Scan for the cell matching the given text and deliver its (x, y) coordinate at center. 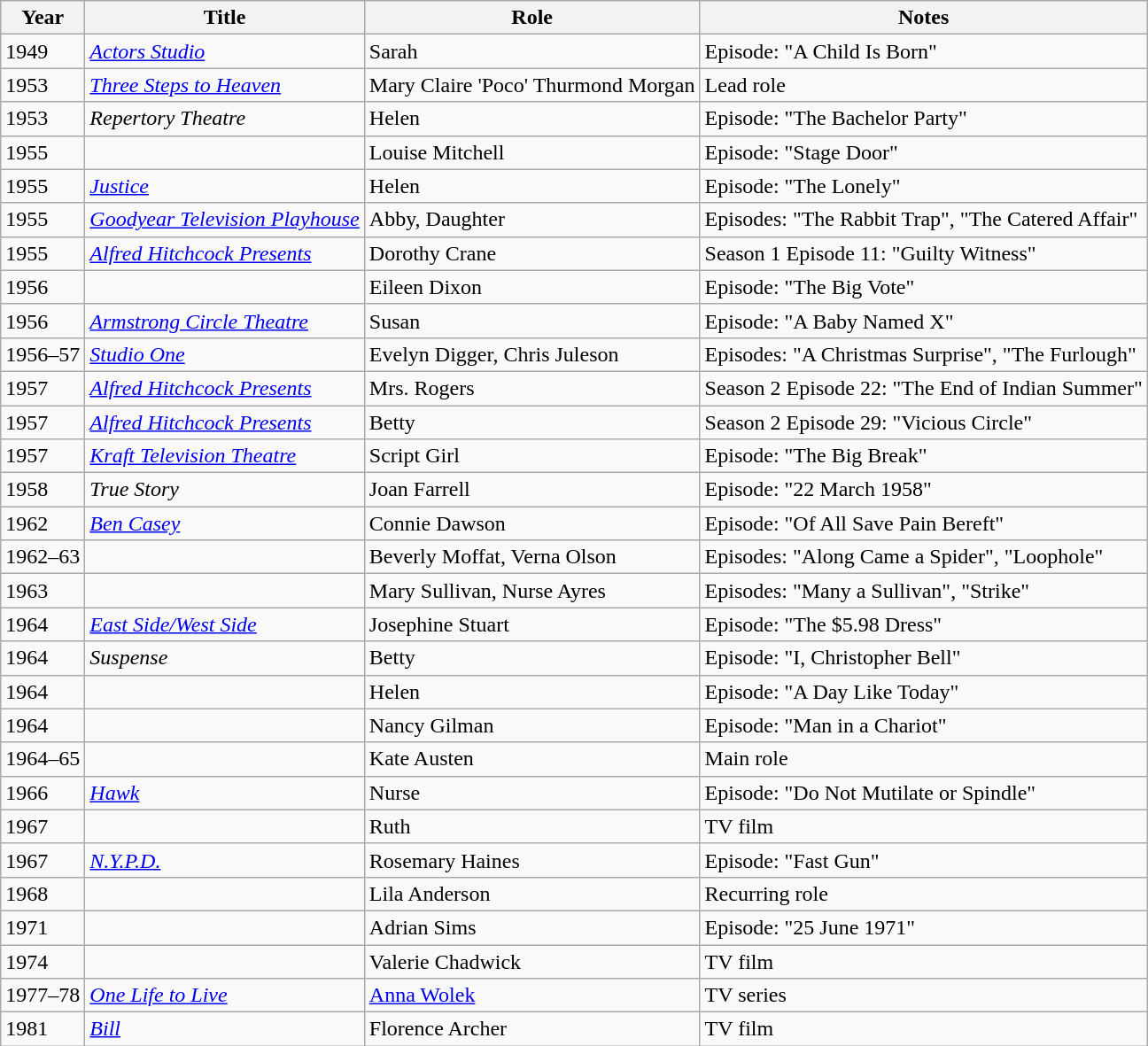
Episode: "A Day Like Today" (923, 692)
Susan (531, 321)
Lila Anderson (531, 894)
Valerie Chadwick (531, 961)
1981 (43, 1029)
Studio One (225, 354)
Dorothy Crane (531, 253)
Episode: "A Child Is Born" (923, 51)
Evelyn Digger, Chris Juleson (531, 354)
Season 2 Episode 29: "Vicious Circle" (923, 422)
Episode: "25 June 1971" (923, 927)
Episode: "A Baby Named X" (923, 321)
Kraft Television Theatre (225, 456)
Goodyear Television Playhouse (225, 220)
Adrian Sims (531, 927)
Episode: "The Lonely" (923, 186)
Abby, Daughter (531, 220)
Kate Austen (531, 759)
Lead role (923, 85)
Episode: "The $5.98 Dress" (923, 624)
Episode: "Of All Save Pain Bereft" (923, 523)
1962 (43, 523)
Episode: "Man in a Chariot" (923, 725)
Rosemary Haines (531, 860)
Season 1 Episode 11: "Guilty Witness" (923, 253)
Josephine Stuart (531, 624)
Episode: "Stage Door" (923, 152)
1968 (43, 894)
Bill (225, 1029)
Mary Claire 'Poco' Thurmond Morgan (531, 85)
Actors Studio (225, 51)
1949 (43, 51)
Main role (923, 759)
Louise Mitchell (531, 152)
Episode: "The Big Vote" (923, 287)
East Side/West Side (225, 624)
Year (43, 18)
1966 (43, 793)
1964–65 (43, 759)
Connie Dawson (531, 523)
Episode: "I, Christopher Bell" (923, 658)
N.Y.P.D. (225, 860)
Episode: "The Big Break" (923, 456)
Armstrong Circle Theatre (225, 321)
Three Steps to Heaven (225, 85)
1958 (43, 490)
Nancy Gilman (531, 725)
TV series (923, 996)
Role (531, 18)
Episode: "Do Not Mutilate or Spindle" (923, 793)
Recurring role (923, 894)
Ben Casey (225, 523)
Episodes: "The Rabbit Trap", "The Catered Affair" (923, 220)
Joan Farrell (531, 490)
Anna Wolek (531, 996)
True Story (225, 490)
Notes (923, 18)
Episode: "Fast Gun" (923, 860)
Hawk (225, 793)
Eileen Dixon (531, 287)
Mary Sullivan, Nurse Ayres (531, 591)
Beverly Moffat, Verna Olson (531, 557)
Episode: "22 March 1958" (923, 490)
1956–57 (43, 354)
Justice (225, 186)
Nurse (531, 793)
Episodes: "Along Came a Spider", "Loophole" (923, 557)
Episodes: "Many a Sullivan", "Strike" (923, 591)
Sarah (531, 51)
Mrs. Rogers (531, 388)
One Life to Live (225, 996)
1962–63 (43, 557)
1971 (43, 927)
Ruth (531, 826)
1963 (43, 591)
Suspense (225, 658)
Episode: "The Bachelor Party" (923, 119)
Episodes: "A Christmas Surprise", "The Furlough" (923, 354)
Season 2 Episode 22: "The End of Indian Summer" (923, 388)
1977–78 (43, 996)
1974 (43, 961)
Repertory Theatre (225, 119)
Florence Archer (531, 1029)
Title (225, 18)
Script Girl (531, 456)
